For the text-containing cell, return its midpoint in [x, y] coordinate format. 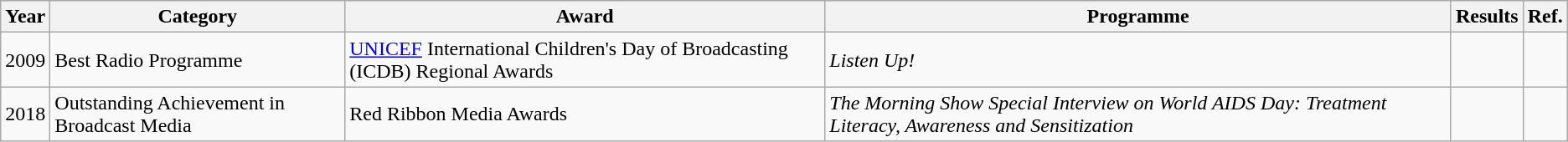
Award [585, 17]
The Morning Show Special Interview on World AIDS Day: Treatment Literacy, Awareness and Sensitization [1138, 114]
Red Ribbon Media Awards [585, 114]
UNICEF International Children's Day of Broadcasting (ICDB) Regional Awards [585, 60]
Programme [1138, 17]
Category [198, 17]
Best Radio Programme [198, 60]
Outstanding Achievement in Broadcast Media [198, 114]
Results [1487, 17]
Listen Up! [1138, 60]
2009 [25, 60]
Ref. [1545, 17]
2018 [25, 114]
Year [25, 17]
